Locate the cell with the specified text and output its [X, Y] center coordinate. 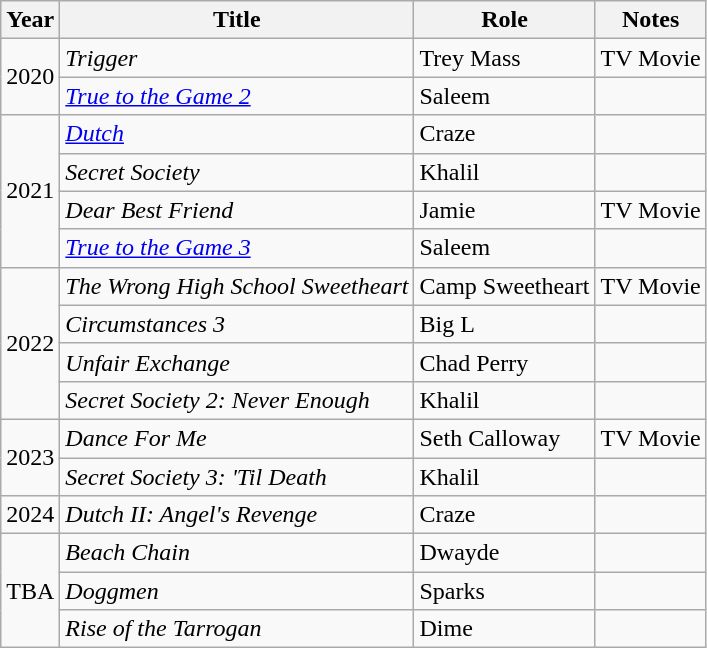
Doggmen [237, 591]
Year [30, 20]
Role [504, 20]
2022 [30, 343]
Chad Perry [504, 362]
Unfair Exchange [237, 362]
Dwayde [504, 553]
Dear Best Friend [237, 210]
2021 [30, 191]
Beach Chain [237, 553]
Notes [650, 20]
The Wrong High School Sweetheart [237, 286]
Seth Calloway [504, 438]
Rise of the Tarrogan [237, 629]
Dutch [237, 134]
TBA [30, 591]
Secret Society 2: Never Enough [237, 400]
True to the Game 2 [237, 96]
Trey Mass [504, 58]
True to the Game 3 [237, 248]
Camp Sweetheart [504, 286]
Big L [504, 324]
Circumstances 3 [237, 324]
2024 [30, 515]
2023 [30, 457]
Secret Society [237, 172]
Dance For Me [237, 438]
Trigger [237, 58]
Dutch II: Angel's Revenge [237, 515]
Dime [504, 629]
Title [237, 20]
2020 [30, 77]
Secret Society 3: 'Til Death [237, 477]
Sparks [504, 591]
Jamie [504, 210]
